Search for the cell housing the specified text and yield its (x, y) center coordinate. 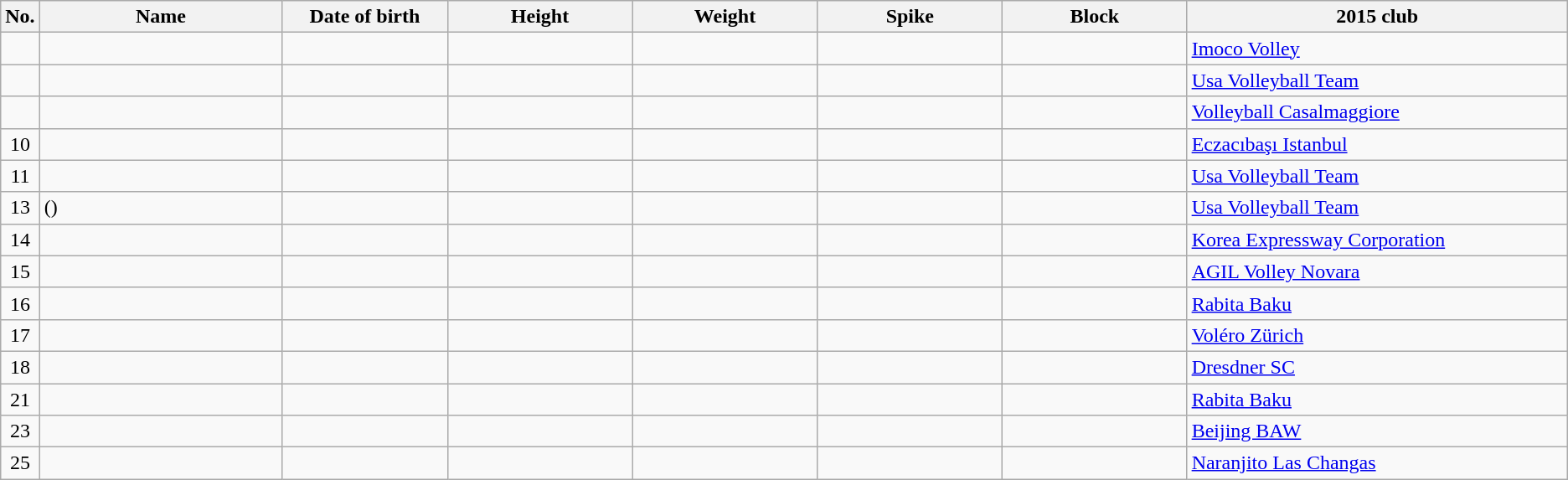
Korea Expressway Corporation (1377, 240)
15 (20, 271)
Eczacıbaşı Istanbul (1377, 144)
13 (20, 208)
() (161, 208)
18 (20, 367)
Volleyball Casalmaggiore (1377, 112)
Name (161, 17)
Block (1096, 17)
Height (539, 17)
Naranjito Las Changas (1377, 463)
16 (20, 303)
Imoco Volley (1377, 49)
Spike (910, 17)
2015 club (1377, 17)
Beijing BAW (1377, 431)
No. (20, 17)
11 (20, 176)
25 (20, 463)
14 (20, 240)
10 (20, 144)
AGIL Volley Novara (1377, 271)
Weight (725, 17)
Date of birth (365, 17)
23 (20, 431)
21 (20, 400)
Dresdner SC (1377, 367)
17 (20, 335)
Voléro Zürich (1377, 335)
